Extract the [X, Y] coordinate from the center of the cell holding the provided text.  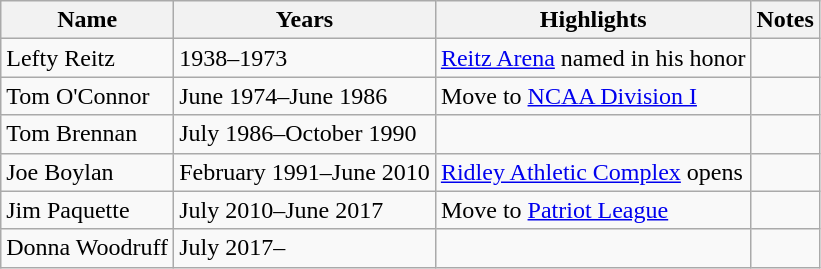
Joe Boylan [88, 172]
July 2017– [305, 248]
Name [88, 20]
July 1986–October 1990 [305, 134]
June 1974–June 1986 [305, 96]
Reitz Arena named in his honor [593, 58]
Jim Paquette [88, 210]
Years [305, 20]
Lefty Reitz [88, 58]
Ridley Athletic Complex opens [593, 172]
February 1991–June 2010 [305, 172]
Move to Patriot League [593, 210]
Highlights [593, 20]
Notes [785, 20]
Tom O'Connor [88, 96]
Donna Woodruff [88, 248]
Tom Brennan [88, 134]
July 2010–June 2017 [305, 210]
Move to NCAA Division I [593, 96]
1938–1973 [305, 58]
